Identify which cell holds the provided text, then report its (X, Y) central coordinate. 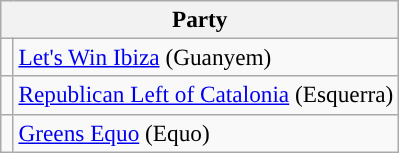
Let's Win Ibiza (Guanyem) (206, 57)
Republican Left of Catalonia (Esquerra) (206, 95)
Greens Equo (Equo) (206, 133)
Party (200, 19)
